Output the [x, y] coordinate of the center of the cell containing the given text.  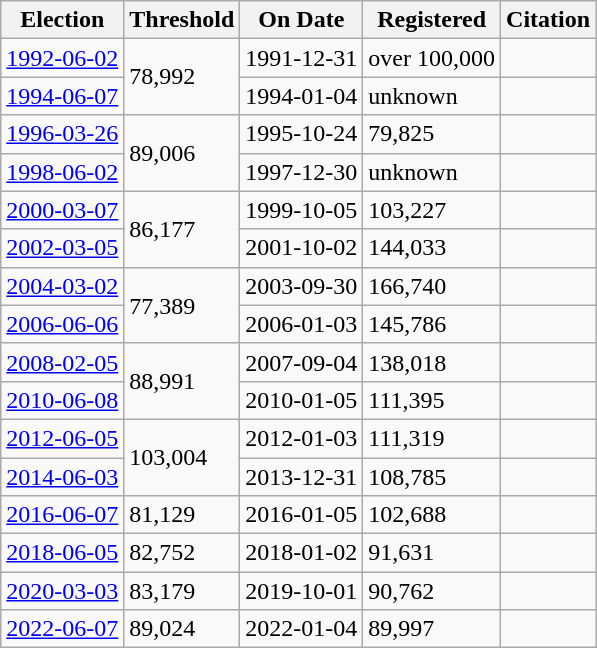
144,033 [432, 248]
1999-10-05 [302, 210]
Citation [548, 20]
2022-06-07 [62, 629]
2006-06-06 [62, 324]
1998-06-02 [62, 172]
83,179 [182, 591]
2020-03-03 [62, 591]
2007-09-04 [302, 362]
1992-06-02 [62, 58]
On Date [302, 20]
2000-03-07 [62, 210]
2012-01-03 [302, 438]
Registered [432, 20]
108,785 [432, 477]
Threshold [182, 20]
1991-12-31 [302, 58]
89,997 [432, 629]
2016-06-07 [62, 515]
1996-03-26 [62, 134]
89,006 [182, 153]
2013-12-31 [302, 477]
77,389 [182, 305]
1994-06-07 [62, 96]
2004-03-02 [62, 286]
2006-01-03 [302, 324]
2001-10-02 [302, 248]
1994-01-04 [302, 96]
2016-01-05 [302, 515]
2022-01-04 [302, 629]
1997-12-30 [302, 172]
2010-01-05 [302, 400]
2010-06-08 [62, 400]
102,688 [432, 515]
2008-02-05 [62, 362]
166,740 [432, 286]
78,992 [182, 77]
2019-10-01 [302, 591]
103,227 [432, 210]
2018-06-05 [62, 553]
2012-06-05 [62, 438]
91,631 [432, 553]
138,018 [432, 362]
2018-01-02 [302, 553]
over 100,000 [432, 58]
145,786 [432, 324]
89,024 [182, 629]
1995-10-24 [302, 134]
79,825 [432, 134]
111,319 [432, 438]
81,129 [182, 515]
90,762 [432, 591]
111,395 [432, 400]
82,752 [182, 553]
2014-06-03 [62, 477]
88,991 [182, 381]
86,177 [182, 229]
2002-03-05 [62, 248]
Election [62, 20]
103,004 [182, 457]
2003-09-30 [302, 286]
